Determine the [x, y] coordinate at the center of the cell enclosing the given text.  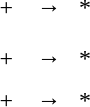
→ [52, 58]
